Capture the cell that displays the provided text and extract its [X, Y] central coordinate. 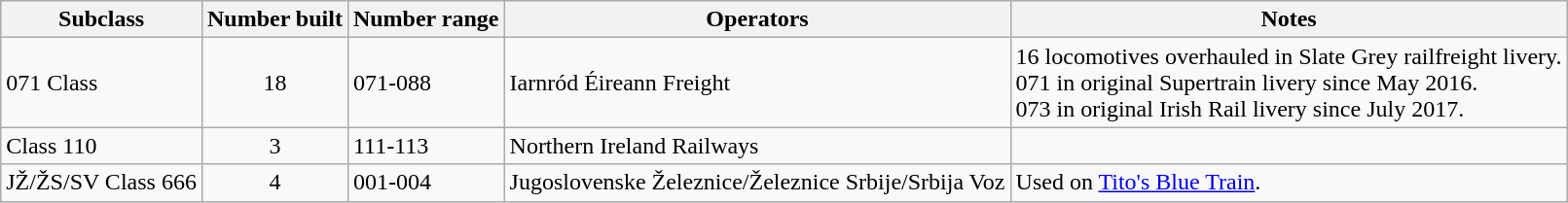
Number range [426, 19]
Class 110 [101, 146]
111-113 [426, 146]
4 [274, 183]
Northern Ireland Railways [757, 146]
Number built [274, 19]
Subclass [101, 19]
071-088 [426, 83]
Used on Tito's Blue Train. [1289, 183]
3 [274, 146]
JŽ/ŽS/SV Class 666 [101, 183]
071 Class [101, 83]
18 [274, 83]
Iarnród Éireann Freight [757, 83]
Operators [757, 19]
001-004 [426, 183]
Notes [1289, 19]
Jugoslovenske Železnice/Železnice Srbije/Srbija Voz [757, 183]
